Detect which cell encompasses the target text, then output its [X, Y] center coordinate. 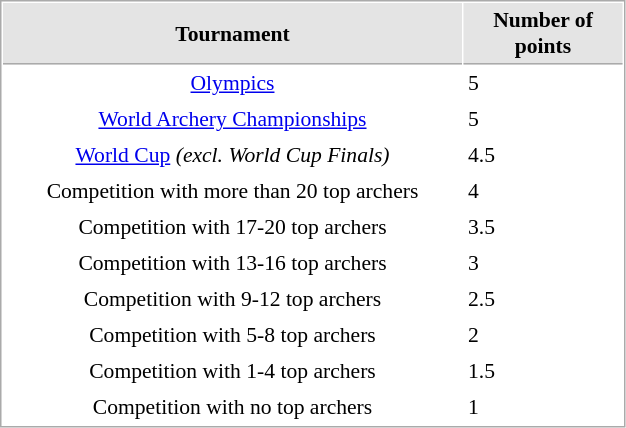
World Cup (excl. World Cup Finals) [232, 155]
2.5 [544, 299]
1 [544, 407]
Tournament [232, 34]
Competition with 9-12 top archers [232, 299]
Competition with more than 20 top archers [232, 191]
3 [544, 263]
Olympics [232, 83]
4 [544, 191]
4.5 [544, 155]
Competition with 17-20 top archers [232, 227]
3.5 [544, 227]
World Archery Championships [232, 119]
2 [544, 335]
1.5 [544, 371]
Competition with 5-8 top archers [232, 335]
Competition with no top archers [232, 407]
Competition with 13-16 top archers [232, 263]
Competition with 1-4 top archers [232, 371]
Number of points [544, 34]
